Return the [X, Y] coordinate for the center point of the cell that contains the specified text.  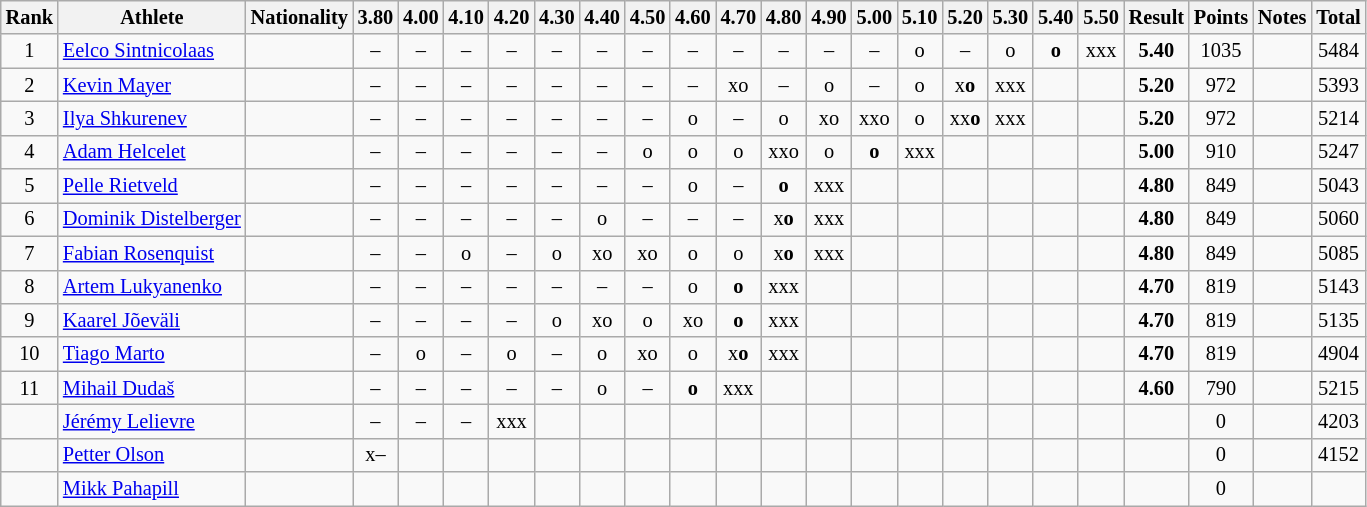
4.90 [828, 17]
Kevin Mayer [152, 85]
5060 [1338, 219]
Artem Lukyanenko [152, 287]
4152 [1338, 455]
5214 [1338, 118]
5085 [1338, 253]
5.30 [1010, 17]
5247 [1338, 152]
10 [30, 354]
Ilya Shkurenev [152, 118]
Mikk Pahapill [152, 489]
Tiago Marto [152, 354]
4.10 [466, 17]
Nationality [300, 17]
5043 [1338, 186]
4.20 [512, 17]
1 [30, 51]
Result [1156, 17]
5.10 [920, 17]
6 [30, 219]
790 [1221, 388]
4.30 [556, 17]
8 [30, 287]
Fabian Rosenquist [152, 253]
4.50 [648, 17]
Petter Olson [152, 455]
5393 [1338, 85]
Dominik Distelberger [152, 219]
5135 [1338, 320]
4 [30, 152]
Points [1221, 17]
5.50 [1100, 17]
Kaarel Jõeväli [152, 320]
7 [30, 253]
5 [30, 186]
4203 [1338, 421]
4.00 [420, 17]
Adam Helcelet [152, 152]
Athlete [152, 17]
Notes [1282, 17]
11 [30, 388]
5215 [1338, 388]
5143 [1338, 287]
Pelle Rietveld [152, 186]
Mihail Dudaš [152, 388]
Total [1338, 17]
2 [30, 85]
3.80 [376, 17]
Jérémy Lelievre [152, 421]
x– [376, 455]
4904 [1338, 354]
3 [30, 118]
4.40 [602, 17]
5484 [1338, 51]
9 [30, 320]
910 [1221, 152]
Eelco Sintnicolaas [152, 51]
1035 [1221, 51]
Rank [30, 17]
